Determine the [x, y] coordinate at the center of the cell enclosing the given text.  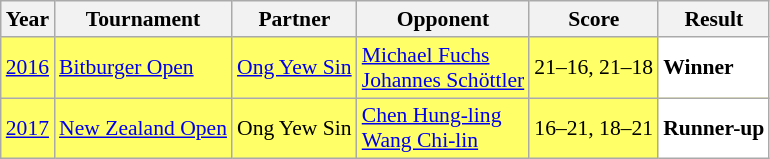
2016 [28, 68]
Bitburger Open [143, 68]
Opponent [444, 19]
New Zealand Open [143, 128]
Michael Fuchs Johannes Schöttler [444, 68]
Year [28, 19]
Partner [294, 19]
21–16, 21–18 [594, 68]
Score [594, 19]
2017 [28, 128]
Tournament [143, 19]
Runner-up [714, 128]
16–21, 18–21 [594, 128]
Chen Hung-ling Wang Chi-lin [444, 128]
Result [714, 19]
Winner [714, 68]
